Pinpoint the cell where the given text exists, returning its [X, Y] midpoint coordinate. 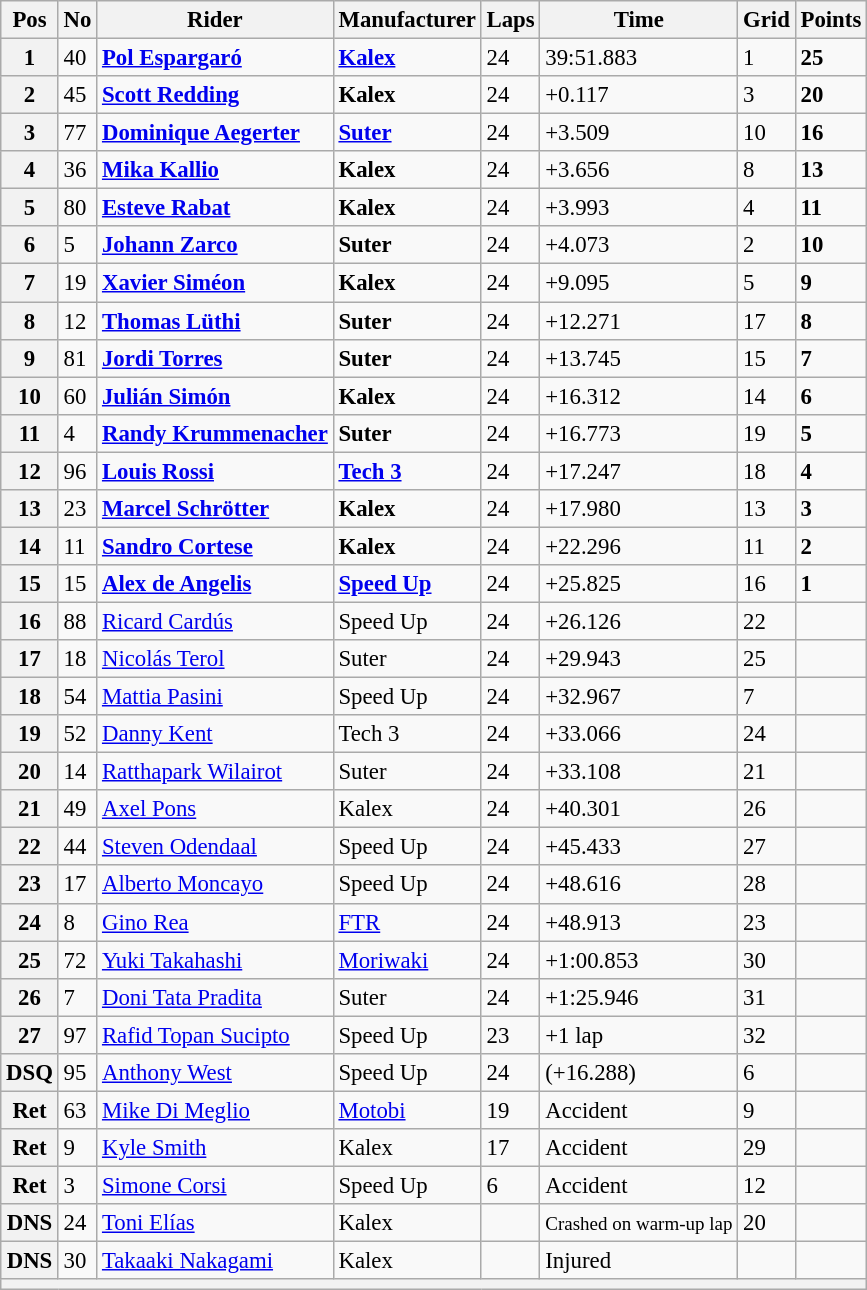
Motobi [407, 1110]
60 [77, 396]
+13.745 [639, 358]
+12.271 [639, 321]
Time [639, 20]
Ricard Cardús [216, 621]
Manufacturer [407, 20]
Ratthapark Wilairot [216, 772]
Takaaki Nakagami [216, 1261]
Mattia Pasini [216, 697]
Rafid Topan Sucipto [216, 1035]
Louis Rossi [216, 471]
Marcel Schrötter [216, 509]
Crashed on warm-up lap [639, 1223]
36 [77, 170]
+29.943 [639, 659]
+33.066 [639, 734]
DSQ [30, 1073]
No [77, 20]
80 [77, 208]
45 [77, 95]
97 [77, 1035]
Sandro Cortese [216, 546]
Gino Rea [216, 922]
49 [77, 809]
+33.108 [639, 772]
Steven Odendaal [216, 847]
Points [830, 20]
Mike Di Meglio [216, 1110]
40 [77, 58]
63 [77, 1110]
+32.967 [639, 697]
Esteve Rabat [216, 208]
Mika Kallio [216, 170]
Injured [639, 1261]
88 [77, 621]
+1 lap [639, 1035]
54 [77, 697]
Jordi Torres [216, 358]
Thomas Lüthi [216, 321]
Rider [216, 20]
+3.509 [639, 133]
28 [766, 885]
Alex de Angelis [216, 584]
FTR [407, 922]
Yuki Takahashi [216, 960]
29 [766, 1148]
Dominique Aegerter [216, 133]
+25.825 [639, 584]
Julián Simón [216, 396]
+1:00.853 [639, 960]
81 [77, 358]
Doni Tata Pradita [216, 997]
+17.980 [639, 509]
72 [77, 960]
Grid [766, 20]
Pos [30, 20]
(+16.288) [639, 1073]
Moriwaki [407, 960]
+45.433 [639, 847]
+3.656 [639, 170]
+48.616 [639, 885]
96 [77, 471]
+17.247 [639, 471]
Xavier Siméon [216, 283]
Kyle Smith [216, 1148]
+0.117 [639, 95]
+16.312 [639, 396]
+48.913 [639, 922]
Toni Elías [216, 1223]
32 [766, 1035]
39:51.883 [639, 58]
Alberto Moncayo [216, 885]
+22.296 [639, 546]
Scott Redding [216, 95]
Danny Kent [216, 734]
Simone Corsi [216, 1185]
Nicolás Terol [216, 659]
+9.095 [639, 283]
+16.773 [639, 433]
Pol Espargaró [216, 58]
95 [77, 1073]
+4.073 [639, 245]
+26.126 [639, 621]
Axel Pons [216, 809]
Johann Zarco [216, 245]
Randy Krummenacher [216, 433]
Anthony West [216, 1073]
52 [77, 734]
+1:25.946 [639, 997]
+3.993 [639, 208]
77 [77, 133]
Laps [510, 20]
31 [766, 997]
+40.301 [639, 809]
44 [77, 847]
